Find where the given text appears and provide that cell's center as [X, Y] coordinate. 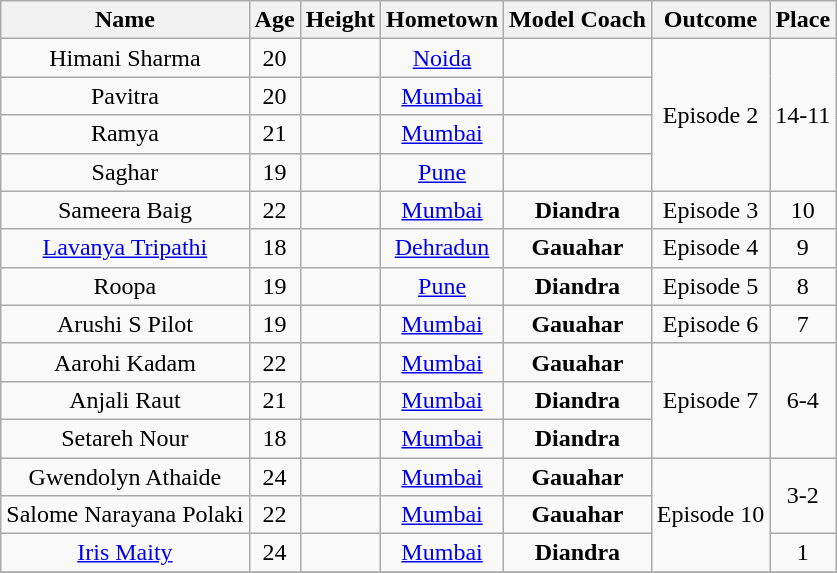
Episode 6 [710, 324]
Episode 7 [710, 400]
7 [803, 324]
Iris Maity [125, 553]
1 [803, 553]
Outcome [710, 20]
Height [340, 20]
Place [803, 20]
Episode 4 [710, 248]
Name [125, 20]
Episode 5 [710, 286]
Arushi S Pilot [125, 324]
Age [274, 20]
Episode 3 [710, 210]
8 [803, 286]
Episode 2 [710, 115]
Setareh Nour [125, 438]
Ramya [125, 134]
Model Coach [578, 20]
Saghar [125, 172]
Noida [442, 58]
Dehradun [442, 248]
Aarohi Kadam [125, 362]
Sameera Baig [125, 210]
6-4 [803, 400]
Roopa [125, 286]
9 [803, 248]
Pavitra [125, 96]
Hometown [442, 20]
Episode 10 [710, 515]
Anjali Raut [125, 400]
Salome Narayana Polaki [125, 515]
Gwendolyn Athaide [125, 477]
14-11 [803, 115]
Lavanya Tripathi [125, 248]
Himani Sharma [125, 58]
3-2 [803, 496]
10 [803, 210]
